Output the [x, y] coordinate of the center of the cell containing the given text.  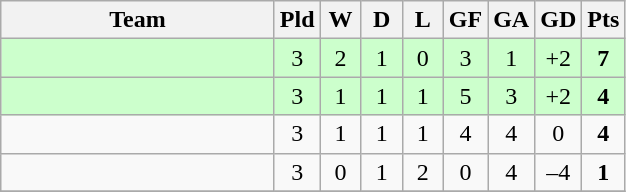
Pld [297, 20]
7 [604, 58]
Team [138, 20]
Pts [604, 20]
–4 [558, 172]
GA [512, 20]
GF [465, 20]
W [340, 20]
D [382, 20]
5 [465, 96]
GD [558, 20]
L [422, 20]
